Return [X, Y] of the center of cell containing provided text 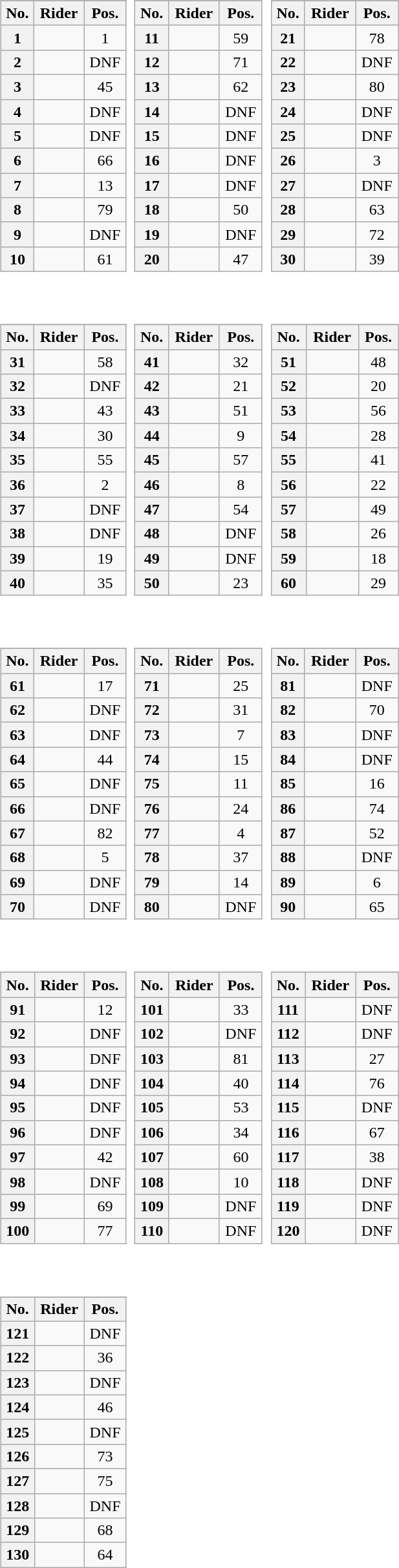
117 [288, 1157]
111 [288, 1010]
No. Rider Pos. 71 25 72 31 73 7 74 15 75 11 76 24 77 4 78 37 79 14 80 DNF [200, 775]
95 [17, 1108]
124 [17, 1407]
109 [153, 1206]
86 [288, 809]
87 [288, 833]
89 [288, 882]
92 [17, 1034]
126 [17, 1456]
91 [17, 1010]
122 [17, 1358]
127 [17, 1481]
94 [17, 1083]
110 [153, 1231]
90 [288, 907]
119 [288, 1206]
85 [288, 784]
88 [288, 858]
113 [288, 1059]
97 [17, 1157]
108 [153, 1181]
84 [288, 759]
102 [153, 1034]
100 [17, 1231]
118 [288, 1181]
103 [153, 1059]
99 [17, 1206]
105 [153, 1108]
130 [17, 1555]
116 [288, 1132]
114 [288, 1083]
106 [153, 1132]
123 [17, 1383]
115 [288, 1108]
107 [153, 1157]
112 [288, 1034]
96 [17, 1132]
83 [288, 735]
125 [17, 1432]
No. Rider Pos. 101 33 102 DNF 103 81 104 40 105 53 106 34 107 60 108 10 109 DNF 110 DNF [200, 1099]
120 [288, 1231]
101 [153, 1010]
121 [17, 1333]
104 [153, 1083]
93 [17, 1059]
129 [17, 1531]
128 [17, 1505]
98 [17, 1181]
No. Rider Pos. 41 32 42 21 43 51 44 9 45 57 46 8 47 54 48 DNF 49 DNF 50 23 [200, 451]
